Extract the (X, Y) coordinate from the center of the cell holding the provided text.  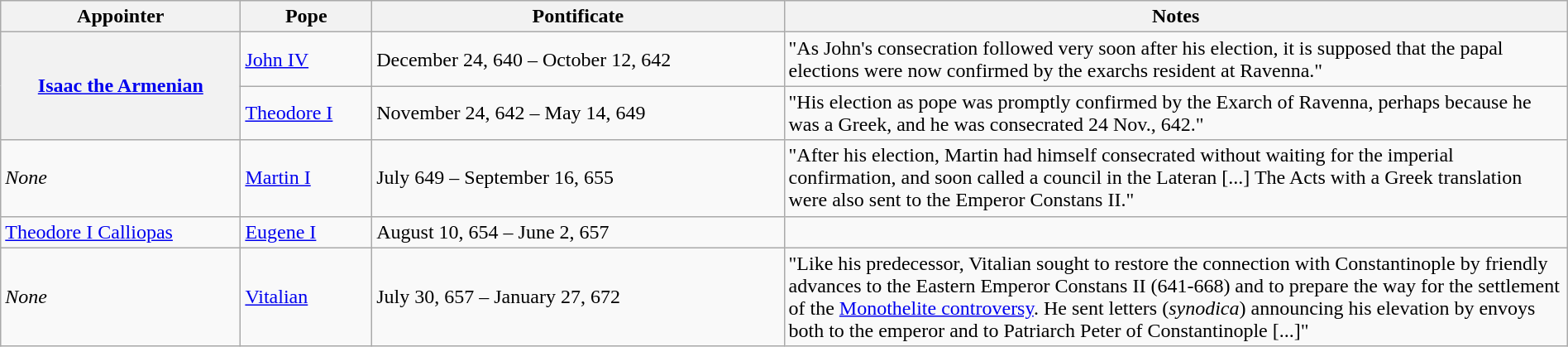
November 24, 642 – May 14, 649 (578, 113)
Pope (306, 17)
Theodore I Calliopas (121, 232)
July 649 – September 16, 655 (578, 178)
December 24, 640 – October 12, 642 (578, 60)
July 30, 657 – January 27, 672 (578, 296)
August 10, 654 – June 2, 657 (578, 232)
Pontificate (578, 17)
Isaac the Armenian (121, 86)
Theodore I (306, 113)
Vitalian (306, 296)
Martin I (306, 178)
Notes (1176, 17)
John IV (306, 60)
"His election as pope was promptly confirmed by the Exarch of Ravenna, perhaps because he was a Greek, and he was consecrated 24 Nov., 642." (1176, 113)
Appointer (121, 17)
Eugene I (306, 232)
